Determine the (X, Y) coordinate at the center of the cell enclosing the given text.  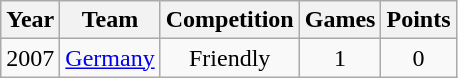
2007 (30, 58)
0 (418, 58)
1 (340, 58)
Competition (230, 20)
Games (340, 20)
Friendly (230, 58)
Team (110, 20)
Germany (110, 58)
Points (418, 20)
Year (30, 20)
